Find where the given text appears and provide that cell's center as [x, y] coordinate. 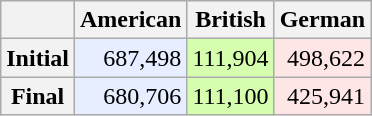
111,100 [230, 96]
687,498 [131, 58]
German [322, 20]
Initial [38, 58]
Final [38, 96]
American [131, 20]
680,706 [131, 96]
425,941 [322, 96]
British [230, 20]
111,904 [230, 58]
498,622 [322, 58]
